For the text-containing cell, return its midpoint in (X, Y) coordinate format. 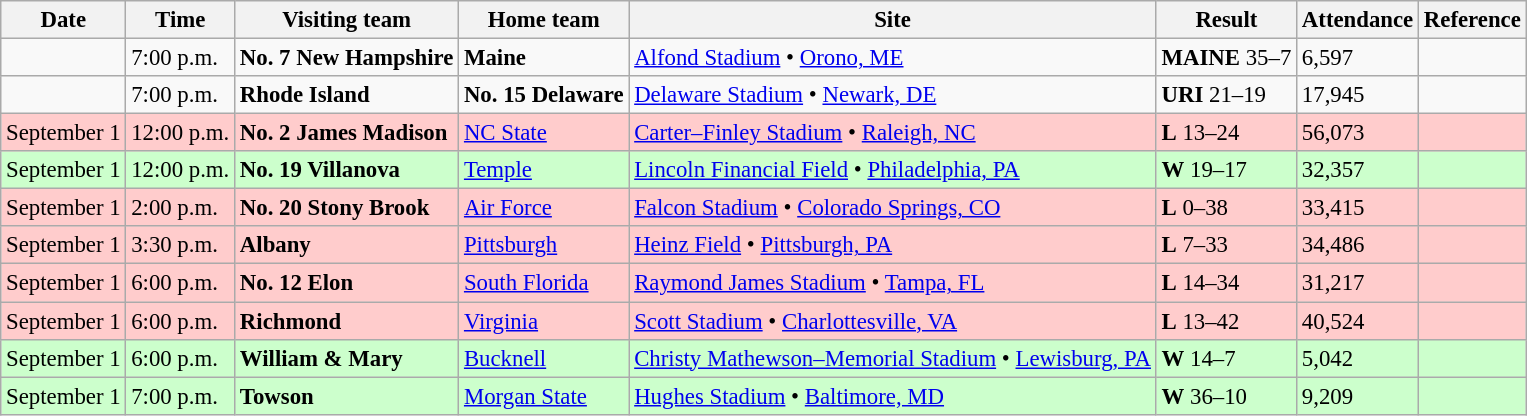
Christy Mathewson–Memorial Stadium • Lewisburg, PA (892, 358)
L 0–38 (1226, 208)
Lincoln Financial Field • Philadelphia, PA (892, 170)
Air Force (544, 208)
34,486 (1358, 245)
Site (892, 20)
32,357 (1358, 170)
31,217 (1358, 283)
William & Mary (347, 358)
56,073 (1358, 133)
Visiting team (347, 20)
MAINE 35–7 (1226, 58)
Scott Stadium • Charlottesville, VA (892, 321)
Heinz Field • Pittsburgh, PA (892, 245)
40,524 (1358, 321)
Raymond James Stadium • Tampa, FL (892, 283)
5,042 (1358, 358)
No. 2 James Madison (347, 133)
Carter–Finley Stadium • Raleigh, NC (892, 133)
L 14–34 (1226, 283)
No. 7 New Hampshire (347, 58)
17,945 (1358, 95)
33,415 (1358, 208)
South Florida (544, 283)
Alfond Stadium • Orono, ME (892, 58)
URI 21–19 (1226, 95)
Hughes Stadium • Baltimore, MD (892, 396)
Falcon Stadium • Colorado Springs, CO (892, 208)
Date (64, 20)
No. 12 Elon (347, 283)
No. 19 Villanova (347, 170)
L 13–42 (1226, 321)
Delaware Stadium • Newark, DE (892, 95)
Virginia (544, 321)
Temple (544, 170)
W 36–10 (1226, 396)
W 14–7 (1226, 358)
3:30 p.m. (180, 245)
Reference (1473, 20)
Rhode Island (347, 95)
Result (1226, 20)
Attendance (1358, 20)
Home team (544, 20)
9,209 (1358, 396)
W 19–17 (1226, 170)
Albany (347, 245)
Morgan State (544, 396)
2:00 p.m. (180, 208)
L 7–33 (1226, 245)
Bucknell (544, 358)
6,597 (1358, 58)
NC State (544, 133)
No. 15 Delaware (544, 95)
Pittsburgh (544, 245)
Time (180, 20)
Richmond (347, 321)
Towson (347, 396)
Maine (544, 58)
L 13–24 (1226, 133)
No. 20 Stony Brook (347, 208)
